Scan for the cell matching the given text and deliver its [x, y] coordinate at center. 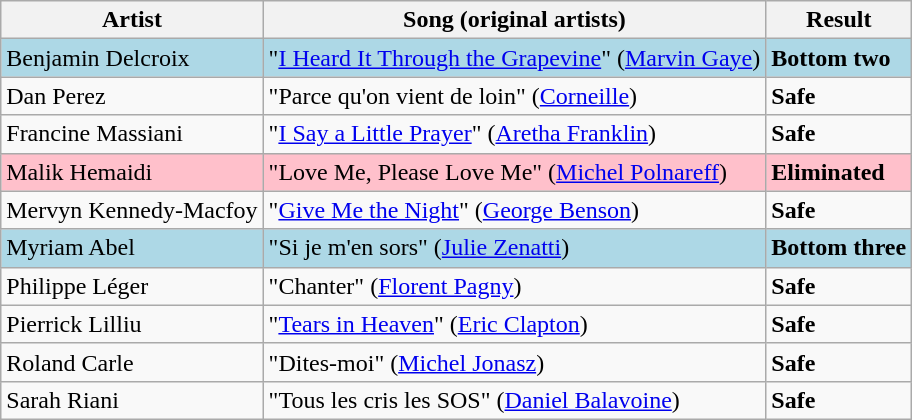
Result [839, 20]
"Tous les cris les SOS" (Daniel Balavoine) [514, 400]
Philippe Léger [132, 286]
Myriam Abel [132, 248]
Sarah Riani [132, 400]
Dan Perez [132, 96]
"Dites-moi" (Michel Jonasz) [514, 362]
"I Say a Little Prayer" (Aretha Franklin) [514, 134]
Pierrick Lilliu [132, 324]
"I Heard It Through the Grapevine" (Marvin Gaye) [514, 58]
"Chanter" (Florent Pagny) [514, 286]
Malik Hemaidi [132, 172]
Bottom two [839, 58]
Mervyn Kennedy-Macfoy [132, 210]
Eliminated [839, 172]
"Parce qu'on vient de loin" (Corneille) [514, 96]
"Si je m'en sors" (Julie Zenatti) [514, 248]
"Give Me the Night" (George Benson) [514, 210]
"Tears in Heaven" (Eric Clapton) [514, 324]
"Love Me, Please Love Me" (Michel Polnareff) [514, 172]
Song (original artists) [514, 20]
Roland Carle [132, 362]
Francine Massiani [132, 134]
Benjamin Delcroix [132, 58]
Artist [132, 20]
Bottom three [839, 248]
